Detect which cell encompasses the target text, then output its (X, Y) center coordinate. 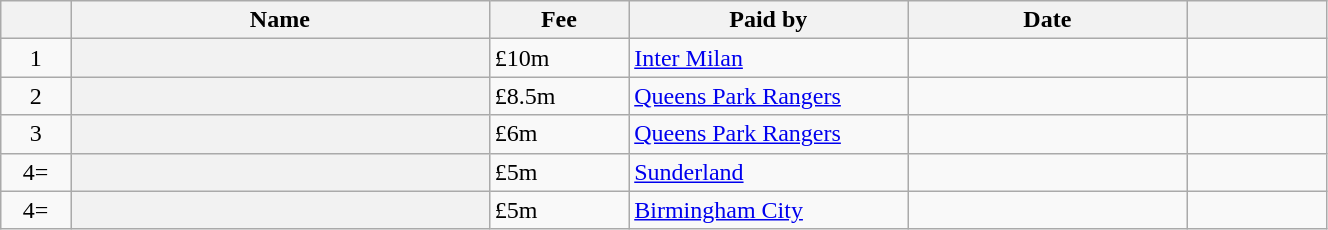
£6m (559, 134)
£10m (559, 58)
Inter Milan (768, 58)
£8.5m (559, 96)
Name (280, 20)
Date (1048, 20)
Sunderland (768, 172)
Paid by (768, 20)
Fee (559, 20)
2 (36, 96)
1 (36, 58)
3 (36, 134)
Birmingham City (768, 210)
